From the cell containing the given text, extract its center point as [X, Y] coordinate. 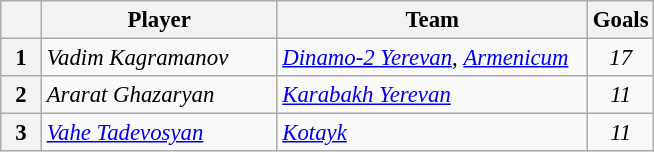
Vadim Kagramanov [159, 58]
Player [159, 20]
3 [22, 133]
Goals [621, 20]
Vahe Tadevosyan [159, 133]
Dinamo-2 Yerevan, Armenicum [432, 58]
Kotayk [432, 133]
Ararat Ghazaryan [159, 95]
Team [432, 20]
2 [22, 95]
17 [621, 58]
Karabakh Yerevan [432, 95]
1 [22, 58]
